Pinpoint the cell where the given text exists, returning its (X, Y) midpoint coordinate. 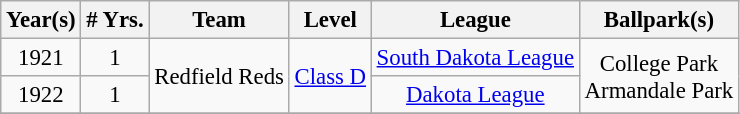
College ParkArmandale Park (658, 76)
South Dakota League (475, 58)
1922 (41, 95)
Level (330, 20)
Ballpark(s) (658, 20)
# Yrs. (115, 20)
1921 (41, 58)
Class D (330, 76)
Dakota League (475, 95)
Year(s) (41, 20)
League (475, 20)
Team (219, 20)
Redfield Reds (219, 76)
